Pinpoint the cell where the given text exists, returning its [x, y] midpoint coordinate. 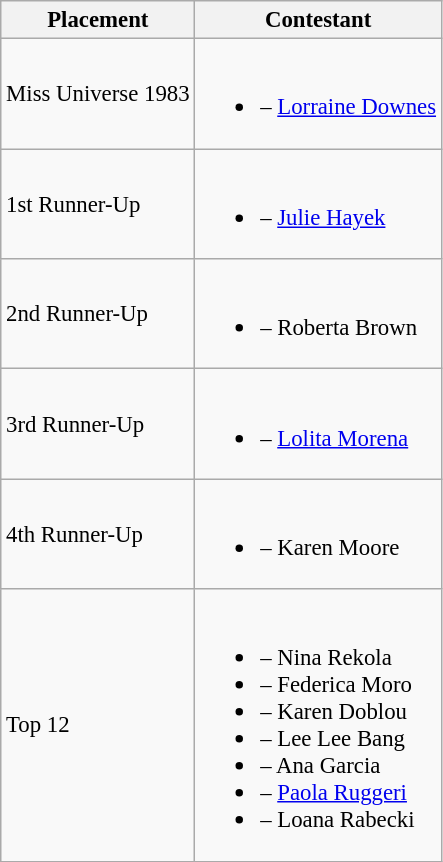
– Lolita Morena [318, 424]
2nd Runner-Up [98, 314]
Top 12 [98, 725]
Contestant [318, 20]
– Roberta Brown [318, 314]
3rd Runner-Up [98, 424]
1st Runner-Up [98, 204]
Placement [98, 20]
– Nina Rekola – Federica Moro – Karen Doblou – Lee Lee Bang – Ana Garcia – Paola Ruggeri – Loana Rabecki [318, 725]
– Julie Hayek [318, 204]
– Karen Moore [318, 534]
4th Runner-Up [98, 534]
– Lorraine Downes [318, 94]
Miss Universe 1983 [98, 94]
